Identify which cell holds the provided text, then report its [x, y] central coordinate. 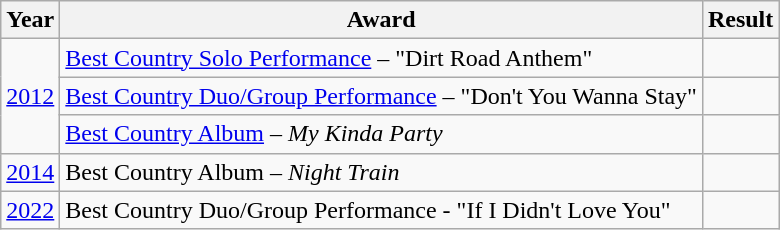
2022 [30, 210]
Best Country Album – My Kinda Party [382, 134]
Best Country Solo Performance – "Dirt Road Anthem" [382, 58]
Best Country Album – Night Train [382, 172]
2014 [30, 172]
Year [30, 20]
Award [382, 20]
Best Country Duo/Group Performance – "Don't You Wanna Stay" [382, 96]
Result [740, 20]
2012 [30, 96]
Best Country Duo/Group Performance - "If I Didn't Love You" [382, 210]
